Pinpoint the cell where the given text exists, returning its [x, y] midpoint coordinate. 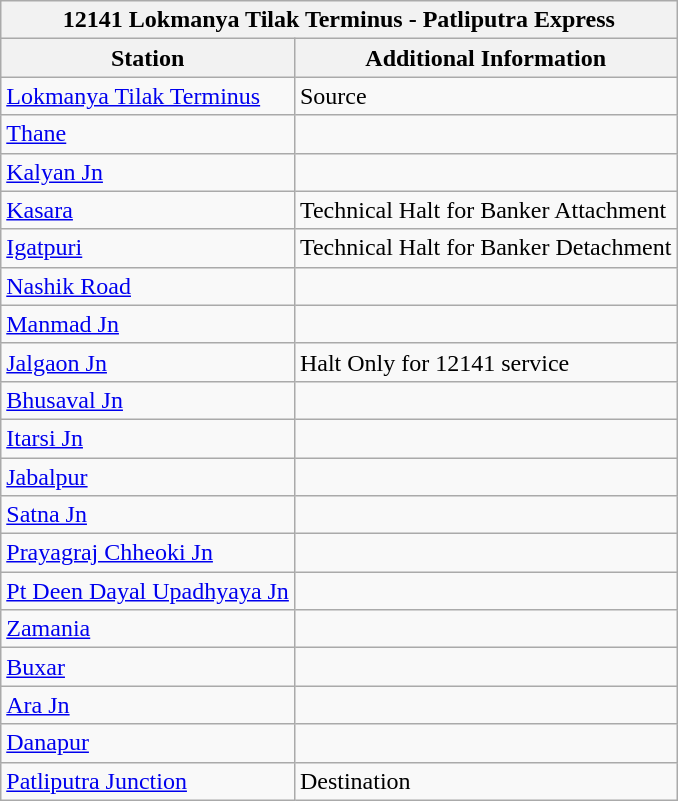
Patliputra Junction [148, 781]
Destination [486, 781]
Manmad Jn [148, 324]
Technical Halt for Banker Detachment [486, 248]
Danapur [148, 743]
Lokmanya Tilak Terminus [148, 96]
Nashik Road [148, 286]
Jabalpur [148, 477]
Prayagraj Chheoki Jn [148, 553]
12141 Lokmanya Tilak Terminus - Patliputra Express [339, 20]
Kasara [148, 210]
Additional Information [486, 58]
Thane [148, 134]
Itarsi Jn [148, 438]
Jalgaon Jn [148, 362]
Bhusaval Jn [148, 400]
Igatpuri [148, 248]
Ara Jn [148, 705]
Halt Only for 12141 service [486, 362]
Zamania [148, 629]
Source [486, 96]
Kalyan Jn [148, 172]
Satna Jn [148, 515]
Technical Halt for Banker Attachment [486, 210]
Station [148, 58]
Buxar [148, 667]
Pt Deen Dayal Upadhyaya Jn [148, 591]
